From the cell containing the given text, extract its center point as (x, y) coordinate. 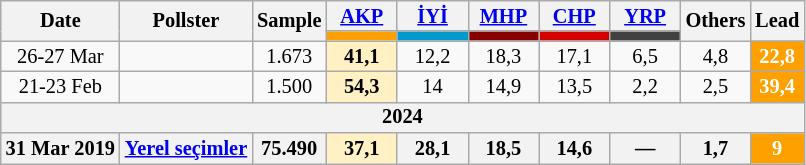
Date (60, 20)
2,5 (716, 86)
21-23 Feb (60, 86)
Yerel seçimler (186, 148)
39,4 (777, 86)
YRP (646, 16)
Others (716, 20)
1,7 (716, 148)
6,5 (646, 56)
Sample (289, 20)
1.500 (289, 86)
31 Mar 2019 (60, 148)
2,2 (646, 86)
1.673 (289, 56)
13,5 (574, 86)
2024 (402, 118)
26-27 Mar (60, 56)
14,6 (574, 148)
— (646, 148)
Lead (777, 20)
17,1 (574, 56)
CHP (574, 16)
37,1 (362, 148)
54,3 (362, 86)
22,8 (777, 56)
MHP (504, 16)
12,2 (432, 56)
İYİ (432, 16)
28,1 (432, 148)
14,9 (504, 86)
4,8 (716, 56)
75.490 (289, 148)
41,1 (362, 56)
18,3 (504, 56)
18,5 (504, 148)
14 (432, 86)
9 (777, 148)
AKP (362, 16)
Pollster (186, 20)
